Find where the given text appears and provide that cell's center as [X, Y] coordinate. 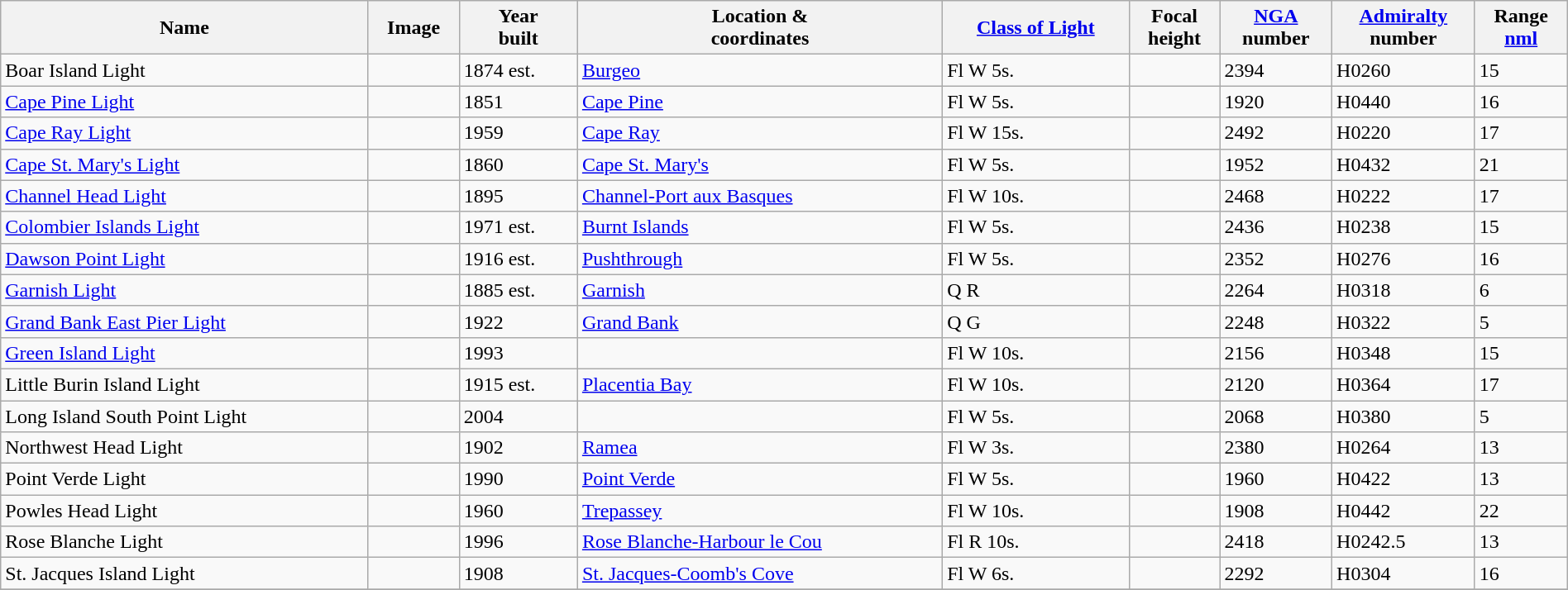
1885 est. [518, 290]
Location & coordinates [759, 28]
Cape Ray Light [184, 133]
Class of Light [1035, 28]
H0442 [1404, 511]
Garnish [759, 290]
H0264 [1404, 448]
H0238 [1404, 227]
1971 est. [518, 227]
Rose Blanche Light [184, 542]
2380 [1275, 448]
H0220 [1404, 133]
H0432 [1404, 164]
Green Island Light [184, 353]
1990 [518, 479]
Grand Bank East Pier Light [184, 321]
2248 [1275, 321]
2120 [1275, 384]
22 [1521, 511]
H0318 [1404, 290]
1996 [518, 542]
H0348 [1404, 353]
1902 [518, 448]
Image [414, 28]
2418 [1275, 542]
Pushthrough [759, 259]
H0242.5 [1404, 542]
Little Burin Island Light [184, 384]
Rose Blanche-Harbour le Cou [759, 542]
Trepassey [759, 511]
1874 est. [518, 70]
H0304 [1404, 573]
Cape Pine [759, 102]
1916 est. [518, 259]
1915 est. [518, 384]
Channel Head Light [184, 196]
Fl W 6s. [1035, 573]
St. Jacques Island Light [184, 573]
1920 [1275, 102]
1959 [518, 133]
Name [184, 28]
1851 [518, 102]
St. Jacques-Coomb's Cove [759, 573]
2468 [1275, 196]
Channel-Port aux Basques [759, 196]
Colombier Islands Light [184, 227]
1895 [518, 196]
Q R [1035, 290]
H0260 [1404, 70]
Rangenml [1521, 28]
Focalheight [1174, 28]
2004 [518, 416]
Boar Island Light [184, 70]
H0364 [1404, 384]
2394 [1275, 70]
Cape Pine Light [184, 102]
Cape Ray [759, 133]
H0276 [1404, 259]
2156 [1275, 353]
Cape St. Mary's Light [184, 164]
Fl R 10s. [1035, 542]
Point Verde [759, 479]
H0322 [1404, 321]
1952 [1275, 164]
H0380 [1404, 416]
2492 [1275, 133]
Burgeo [759, 70]
H0440 [1404, 102]
Powles Head Light [184, 511]
Long Island South Point Light [184, 416]
Burnt Islands [759, 227]
21 [1521, 164]
Fl W 3s. [1035, 448]
Dawson Point Light [184, 259]
H0422 [1404, 479]
Yearbuilt [518, 28]
1860 [518, 164]
Ramea [759, 448]
H0222 [1404, 196]
2068 [1275, 416]
6 [1521, 290]
Fl W 15s. [1035, 133]
Cape St. Mary's [759, 164]
2292 [1275, 573]
Grand Bank [759, 321]
Q G [1035, 321]
2264 [1275, 290]
2436 [1275, 227]
Placentia Bay [759, 384]
Point Verde Light [184, 479]
1993 [518, 353]
Admiraltynumber [1404, 28]
NGAnumber [1275, 28]
2352 [1275, 259]
Northwest Head Light [184, 448]
1922 [518, 321]
Garnish Light [184, 290]
